Pinpoint the cell where the given text exists, returning its (x, y) midpoint coordinate. 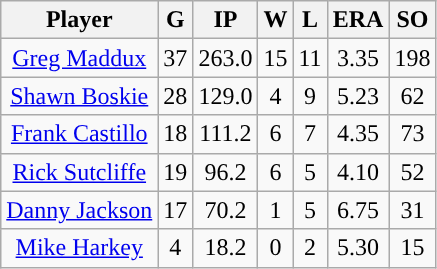
129.0 (226, 96)
2 (310, 248)
6.75 (358, 210)
37 (176, 58)
Frank Castillo (80, 134)
W (276, 20)
52 (412, 172)
62 (412, 96)
4.10 (358, 172)
17 (176, 210)
SO (412, 20)
5.30 (358, 248)
19 (176, 172)
18.2 (226, 248)
Mike Harkey (80, 248)
Rick Sutcliffe (80, 172)
111.2 (226, 134)
198 (412, 58)
Danny Jackson (80, 210)
Shawn Boskie (80, 96)
7 (310, 134)
73 (412, 134)
1 (276, 210)
4.35 (358, 134)
9 (310, 96)
Player (80, 20)
ERA (358, 20)
263.0 (226, 58)
Greg Maddux (80, 58)
IP (226, 20)
0 (276, 248)
5.23 (358, 96)
11 (310, 58)
70.2 (226, 210)
3.35 (358, 58)
L (310, 20)
28 (176, 96)
G (176, 20)
18 (176, 134)
31 (412, 210)
96.2 (226, 172)
